Return the [x, y] coordinate for the center point of the cell that contains the specified text.  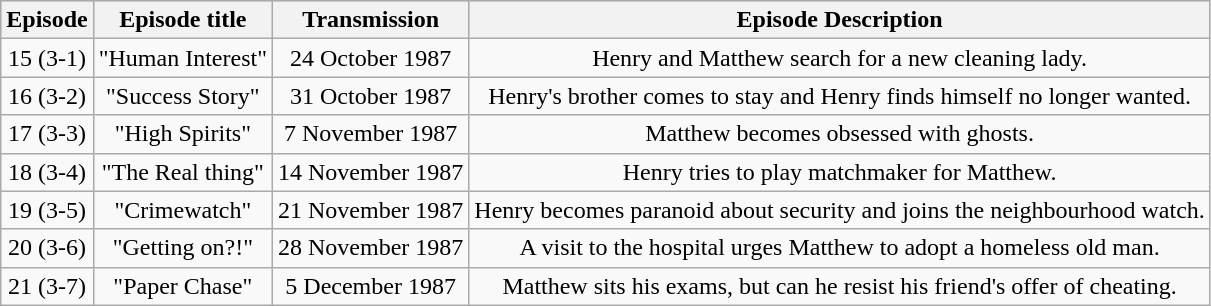
Henry's brother comes to stay and Henry finds himself no longer wanted. [840, 96]
19 (3-5) [47, 210]
A visit to the hospital urges Matthew to adopt a homeless old man. [840, 248]
21 November 1987 [370, 210]
Episode [47, 20]
"Human Interest" [182, 58]
21 (3-7) [47, 286]
24 October 1987 [370, 58]
Henry becomes paranoid about security and joins the neighbourhood watch. [840, 210]
18 (3-4) [47, 172]
15 (3-1) [47, 58]
Matthew becomes obsessed with ghosts. [840, 134]
"Getting on?!" [182, 248]
5 December 1987 [370, 286]
31 October 1987 [370, 96]
28 November 1987 [370, 248]
17 (3-3) [47, 134]
7 November 1987 [370, 134]
Episode Description [840, 20]
Henry tries to play matchmaker for Matthew. [840, 172]
Matthew sits his exams, but can he resist his friend's offer of cheating. [840, 286]
Henry and Matthew search for a new cleaning lady. [840, 58]
"Paper Chase" [182, 286]
"Crimewatch" [182, 210]
20 (3-6) [47, 248]
16 (3-2) [47, 96]
Episode title [182, 20]
"High Spirits" [182, 134]
"Success Story" [182, 96]
"The Real thing" [182, 172]
Transmission [370, 20]
14 November 1987 [370, 172]
